Return (X, Y) of the center of cell containing provided text 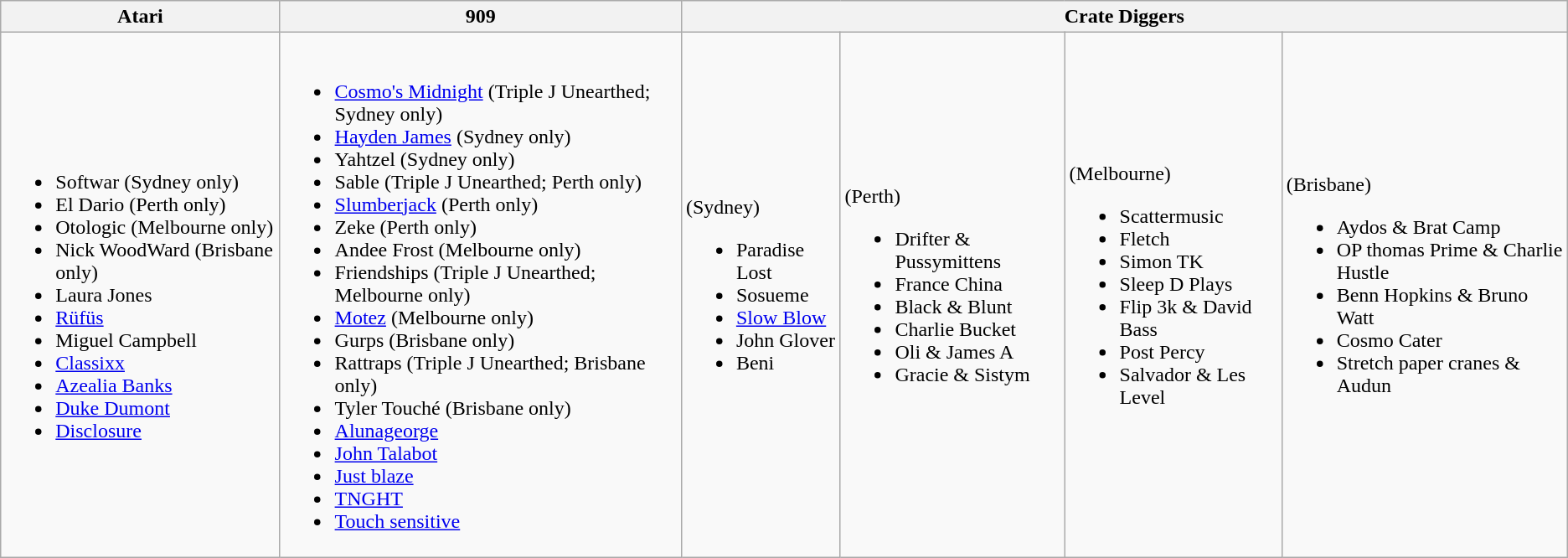
(Sydney)Paradise LostSosuemeSlow BlowJohn GloverBeni (761, 295)
Crate Diggers (1124, 17)
Atari (141, 17)
(Brisbane)Aydos & Brat CampOP thomas Prime & Charlie HustleBenn Hopkins & Bruno WattCosmo CaterStretch paper cranes & Audun (1424, 295)
(Melbourne)ScattermusicFletchSimon TKSleep D PlaysFlip 3k & David BassPost PercySalvador & Les Level (1173, 295)
909 (481, 17)
(Perth)Drifter & PussymittensFrance ChinaBlack & BluntCharlie BucketOli & James AGracie & Sistym (952, 295)
